Determine the [x, y] coordinate at the center of the cell enclosing the given text.  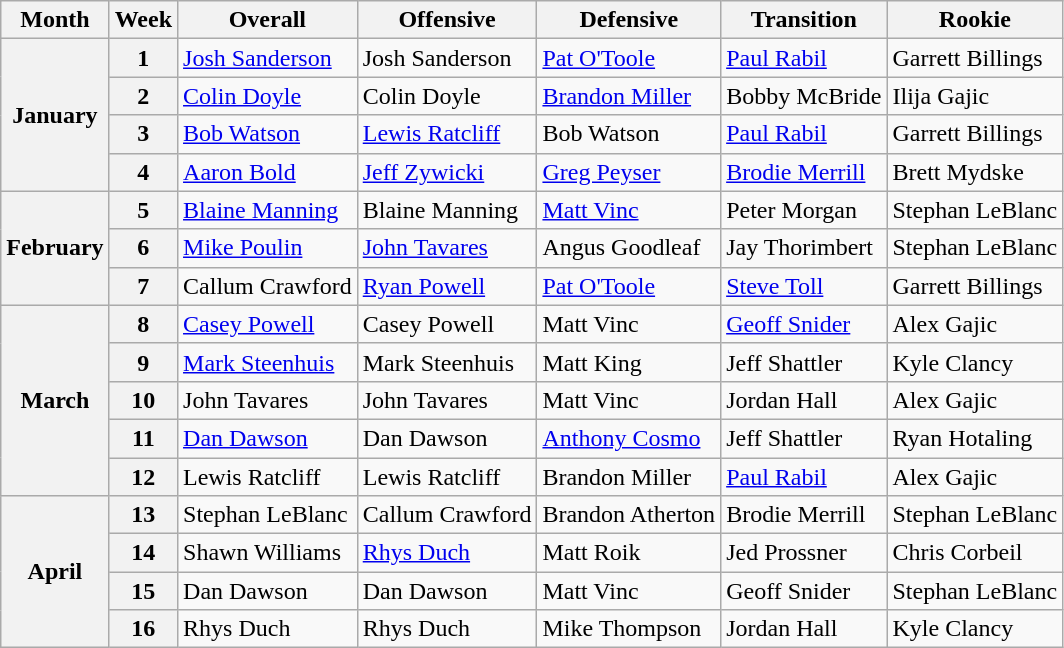
Jeff Zywicki [447, 172]
Brett Mydske [975, 172]
Overall [268, 20]
Matt King [629, 362]
Jay Thorimbert [804, 248]
Chris Corbeil [975, 553]
April [55, 572]
Ilija Gajic [975, 96]
Mike Poulin [268, 248]
12 [143, 477]
Steve Toll [804, 286]
4 [143, 172]
Transition [804, 20]
Matt Roik [629, 553]
5 [143, 210]
Anthony Cosmo [629, 438]
1 [143, 58]
March [55, 400]
11 [143, 438]
2 [143, 96]
Week [143, 20]
Month [55, 20]
14 [143, 553]
Bobby McBride [804, 96]
10 [143, 400]
13 [143, 515]
Ryan Powell [447, 286]
Aaron Bold [268, 172]
8 [143, 324]
Greg Peyser [629, 172]
15 [143, 591]
6 [143, 248]
Jed Prossner [804, 553]
Shawn Williams [268, 553]
Offensive [447, 20]
7 [143, 286]
9 [143, 362]
Peter Morgan [804, 210]
Ryan Hotaling [975, 438]
16 [143, 629]
February [55, 248]
Mike Thompson [629, 629]
Brandon Atherton [629, 515]
Rookie [975, 20]
Angus Goodleaf [629, 248]
Defensive [629, 20]
January [55, 115]
3 [143, 134]
